Identify which cell holds the provided text, then report its (x, y) central coordinate. 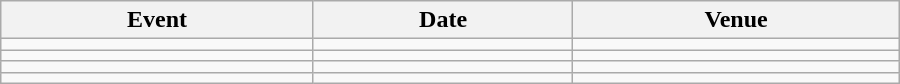
Event (158, 20)
Date (443, 20)
Venue (736, 20)
